Capture the cell that displays the provided text and extract its (x, y) central coordinate. 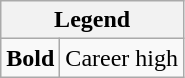
Career high (122, 58)
Legend (92, 20)
Bold (30, 58)
